Find where the given text appears and provide that cell's center as (X, Y) coordinate. 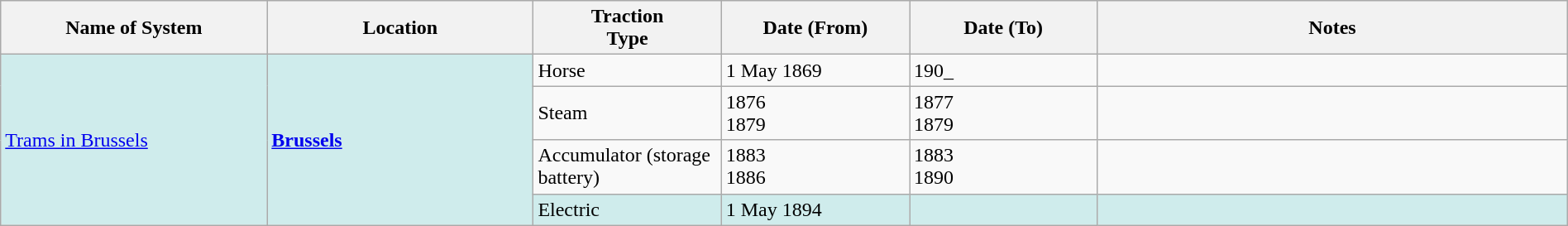
1 May 1894 (815, 209)
18771879 (1004, 113)
Notes (1332, 28)
Date (To) (1004, 28)
Location (400, 28)
TractionType (627, 28)
190_ (1004, 70)
Electric (627, 209)
1 May 1869 (815, 70)
Brussels (400, 140)
18831886 (815, 167)
Horse (627, 70)
18761879 (815, 113)
Name of System (134, 28)
Steam (627, 113)
18831890 (1004, 167)
Trams in Brussels (134, 140)
Date (From) (815, 28)
Accumulator (storage battery) (627, 167)
